Return (x, y) of the center of cell containing provided text 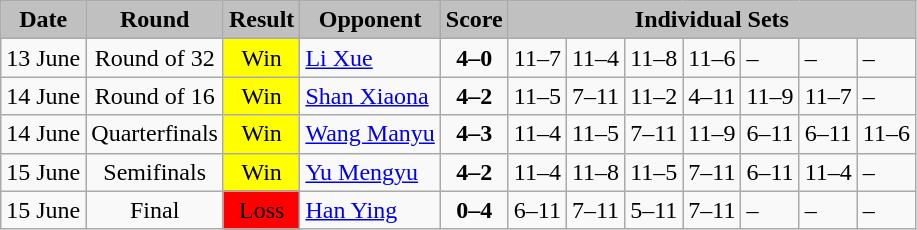
Yu Mengyu (370, 172)
Result (261, 20)
Date (44, 20)
Round (155, 20)
Score (474, 20)
Loss (261, 210)
Shan Xiaona (370, 96)
4–0 (474, 58)
13 June (44, 58)
11–2 (654, 96)
Li Xue (370, 58)
5–11 (654, 210)
Quarterfinals (155, 134)
Semifinals (155, 172)
Individual Sets (712, 20)
Final (155, 210)
4–3 (474, 134)
0–4 (474, 210)
4–11 (712, 96)
Round of 16 (155, 96)
Wang Manyu (370, 134)
Round of 32 (155, 58)
Opponent (370, 20)
Han Ying (370, 210)
